Extract the [X, Y] coordinate from the center of the cell holding the provided text.  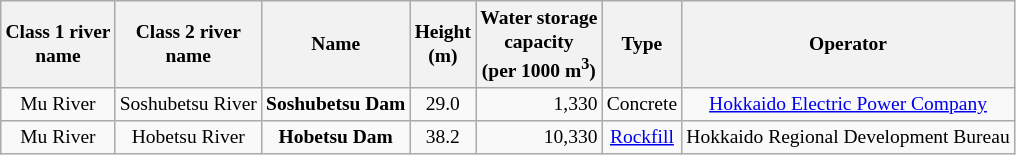
Hokkaido Regional Development Bureau [848, 136]
Class 2 rivername [188, 44]
Hobetsu Dam [336, 136]
1,330 [539, 104]
Type [642, 44]
29.0 [443, 104]
Rockfill [642, 136]
38.2 [443, 136]
10,330 [539, 136]
Height(m) [443, 44]
Hokkaido Electric Power Company [848, 104]
Soshubetsu River [188, 104]
Name [336, 44]
Operator [848, 44]
Water storagecapacity(per 1000 m3) [539, 44]
Hobetsu River [188, 136]
Soshubetsu Dam [336, 104]
Class 1 rivername [58, 44]
Concrete [642, 104]
